Return the (X, Y) coordinate for the center point of the cell that contains the specified text.  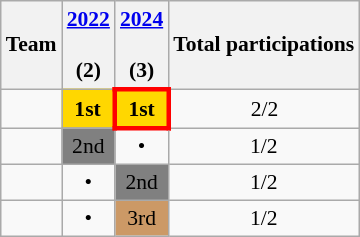
2022(2) (88, 45)
3rd (142, 219)
Team (32, 45)
2/2 (264, 108)
Total participations (264, 45)
2024(3) (142, 45)
